Scan for the cell matching the given text and deliver its [X, Y] coordinate at center. 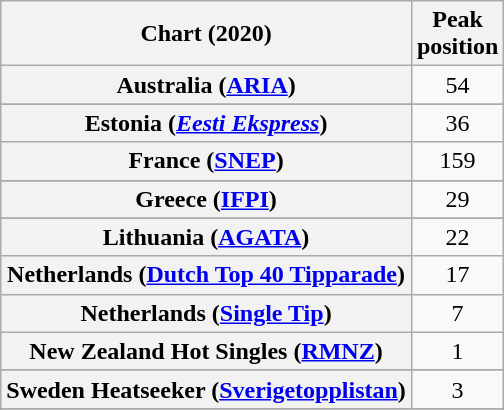
17 [457, 275]
Netherlands (Dutch Top 40 Tipparade) [206, 275]
54 [457, 85]
3 [457, 389]
Peakposition [457, 34]
Netherlands (Single Tip) [206, 313]
Estonia (Eesti Ekspress) [206, 123]
Lithuania (AGATA) [206, 237]
1 [457, 351]
29 [457, 199]
22 [457, 237]
Australia (ARIA) [206, 85]
Sweden Heatseeker (Sverigetopplistan) [206, 389]
Chart (2020) [206, 34]
7 [457, 313]
New Zealand Hot Singles (RMNZ) [206, 351]
36 [457, 123]
France (SNEP) [206, 161]
Greece (IFPI) [206, 199]
159 [457, 161]
